Return the [X, Y] coordinate for the center point of the cell that contains the specified text.  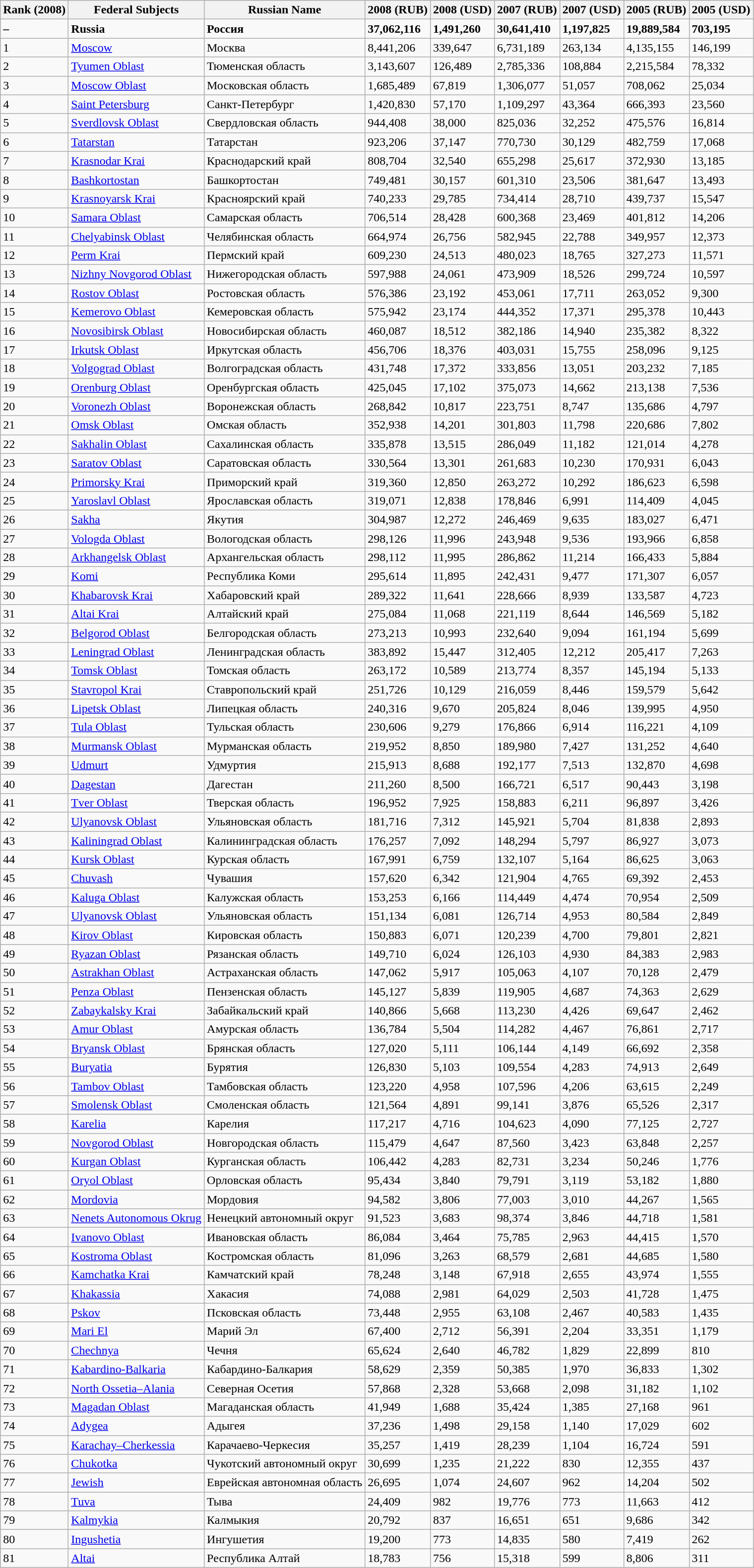
Краснодарский край [285, 161]
4,149 [591, 1048]
23,174 [462, 312]
10,292 [591, 482]
Ставропольский край [285, 690]
14,940 [591, 331]
Saratov Oblast [136, 463]
90,443 [656, 784]
Хабаровский край [285, 595]
7,092 [462, 841]
5,797 [591, 841]
146,199 [721, 48]
2,785,336 [527, 66]
6,598 [721, 482]
17,711 [591, 293]
13,515 [462, 444]
121,904 [527, 878]
2007 (RUB) [527, 10]
66 [35, 1275]
425,045 [398, 387]
2,462 [721, 1010]
16,651 [527, 1520]
159,579 [656, 690]
1,776 [721, 1162]
Stavropol Krai [136, 690]
2,479 [721, 973]
3,010 [591, 1199]
2,849 [721, 916]
3,426 [721, 803]
Belgorod Oblast [136, 633]
Еврейская автономная область [285, 1483]
120,239 [527, 935]
132,107 [527, 860]
58 [35, 1124]
43,364 [591, 104]
81,838 [656, 821]
502 [721, 1483]
9 [35, 198]
3,263 [462, 1256]
Калужская область [285, 897]
Волгоградская область [285, 369]
Buryatia [136, 1067]
19 [35, 387]
Нижегородская область [285, 274]
Moscow [136, 48]
Мурманская область [285, 746]
Магаданская область [285, 1407]
6,211 [591, 803]
6,166 [462, 897]
3,683 [462, 1218]
10,129 [462, 690]
Russian Name [285, 10]
151,134 [398, 916]
5,917 [462, 973]
119,905 [527, 992]
Москва [285, 48]
242,431 [527, 576]
Murmansk Oblast [136, 746]
7,536 [721, 387]
Moscow Oblast [136, 85]
706,514 [398, 217]
192,177 [527, 765]
80,584 [656, 916]
3,143,607 [398, 66]
15,755 [591, 350]
23,469 [591, 217]
53,668 [527, 1388]
3,119 [591, 1181]
31 [35, 614]
74 [35, 1426]
Брянская область [285, 1048]
Chelyabinsk Oblast [136, 237]
1,498 [462, 1426]
Курская область [285, 860]
Kaliningrad Oblast [136, 841]
186,623 [656, 482]
4,950 [721, 708]
106,144 [527, 1048]
597,988 [398, 274]
114,282 [527, 1029]
Kurgan Oblast [136, 1162]
1,074 [462, 1483]
11,641 [462, 595]
601,310 [527, 180]
10,817 [462, 406]
23,506 [591, 180]
Tula Oblast [136, 727]
4,930 [591, 954]
2005 (USD) [721, 10]
75 [35, 1445]
8,046 [591, 708]
158,883 [527, 803]
Leningrad Oblast [136, 652]
7,419 [656, 1539]
5 [35, 123]
Sverdlovsk Oblast [136, 123]
4,090 [591, 1124]
319,071 [398, 501]
99,141 [527, 1105]
80 [35, 1539]
126,830 [398, 1067]
6,081 [462, 916]
14 [35, 293]
Якутия [285, 519]
3,423 [591, 1142]
21 [35, 425]
439,737 [656, 198]
2,467 [591, 1313]
655,298 [527, 161]
Karelia [136, 1124]
Udmurt [136, 765]
Krasnoyarsk Krai [136, 198]
Ивановская область [285, 1237]
31,182 [656, 1388]
403,031 [527, 350]
24 [35, 482]
10,230 [591, 463]
335,878 [398, 444]
Северная Осетия [285, 1388]
2,328 [462, 1388]
1,880 [721, 1181]
298,126 [398, 538]
– [35, 29]
740,233 [398, 198]
5,133 [721, 671]
Ингушетия [285, 1539]
Yaroslavl Oblast [136, 501]
74,913 [656, 1067]
Ростовская область [285, 293]
2007 (USD) [591, 10]
Tatarstan [136, 142]
Smolensk Oblast [136, 1105]
Jewish [136, 1483]
6,759 [462, 860]
Russia [136, 29]
166,433 [656, 558]
2,955 [462, 1313]
5,668 [462, 1010]
44,415 [656, 1237]
2,629 [721, 992]
Kemerovo Oblast [136, 312]
6,024 [462, 954]
9,670 [462, 708]
176,866 [527, 727]
69 [35, 1331]
30,699 [398, 1464]
825,036 [527, 123]
17,068 [721, 142]
4,891 [462, 1105]
666,393 [656, 104]
74,363 [656, 992]
3,806 [462, 1199]
25,034 [721, 85]
24,607 [527, 1483]
Tyumen Oblast [136, 66]
9,635 [591, 519]
1,140 [591, 1426]
29 [35, 576]
86,084 [398, 1237]
5,884 [721, 558]
148,294 [527, 841]
12,850 [462, 482]
176,257 [398, 841]
Псковская область [285, 1313]
4,467 [591, 1029]
2,257 [721, 1142]
132,870 [656, 765]
10 [35, 217]
Zabaykalsky Krai [136, 1010]
30,129 [591, 142]
57,868 [398, 1388]
24,513 [462, 255]
69,647 [656, 1010]
Amur Oblast [136, 1029]
383,892 [398, 652]
105,063 [527, 973]
27,168 [656, 1407]
7,802 [721, 425]
349,957 [656, 237]
Magadan Oblast [136, 1407]
Kursk Oblast [136, 860]
56,391 [527, 1331]
32,540 [462, 161]
33,351 [656, 1331]
213,138 [656, 387]
94,582 [398, 1199]
3,464 [462, 1237]
79 [35, 1520]
78,332 [721, 66]
145,921 [527, 821]
Nizhny Novgorod Oblast [136, 274]
437 [721, 1464]
115,479 [398, 1142]
Саратовская область [285, 463]
6,991 [591, 501]
8,500 [462, 784]
923,206 [398, 142]
3,234 [591, 1162]
167,991 [398, 860]
10,589 [462, 671]
580 [591, 1539]
Krasnodar Krai [136, 161]
North Ossetia–Alania [136, 1388]
Tuva [136, 1502]
54 [35, 1048]
18,512 [462, 331]
215,913 [398, 765]
Сахалинская область [285, 444]
135,686 [656, 406]
6,858 [721, 538]
18,376 [462, 350]
808,704 [398, 161]
372,930 [656, 161]
15,318 [527, 1558]
2,215,584 [656, 66]
133,587 [656, 595]
77,003 [527, 1199]
50 [35, 973]
Иркутская область [285, 350]
Тверская область [285, 803]
65,526 [656, 1105]
20 [35, 406]
Rostov Oblast [136, 293]
73 [35, 1407]
1,491,260 [462, 29]
Ленинградская область [285, 652]
196,952 [398, 803]
46,782 [527, 1350]
38 [35, 746]
4,687 [591, 992]
205,824 [527, 708]
Arkhangelsk Oblast [136, 558]
333,856 [527, 369]
81 [35, 1558]
756 [462, 1558]
Voronezh Oblast [136, 406]
Mordovia [136, 1199]
Volgograd Oblast [136, 369]
2,981 [462, 1294]
220,686 [656, 425]
63,615 [656, 1086]
37,062,116 [398, 29]
1,685,489 [398, 85]
480,023 [527, 255]
35,424 [527, 1407]
651 [591, 1520]
5,504 [462, 1029]
664,974 [398, 237]
150,883 [398, 935]
576,386 [398, 293]
Primorsky Krai [136, 482]
24,409 [398, 1502]
982 [462, 1502]
Калмыкия [285, 1520]
1,109,297 [527, 104]
126,489 [462, 66]
95,434 [398, 1181]
49 [35, 954]
1,570 [721, 1237]
13,301 [462, 463]
28,710 [591, 198]
69,392 [656, 878]
61 [35, 1181]
64,029 [527, 1294]
6 [35, 142]
145,127 [398, 992]
2,655 [591, 1275]
312,405 [527, 652]
11,068 [462, 614]
Oryol Oblast [136, 1181]
230,606 [398, 727]
2,317 [721, 1105]
46 [35, 897]
11,895 [462, 576]
52 [35, 1010]
8,939 [591, 595]
15,547 [721, 198]
837 [462, 1520]
Altai [136, 1558]
10,993 [462, 633]
1,420,830 [398, 104]
63,848 [656, 1142]
295,614 [398, 576]
170,931 [656, 463]
Chukotka [136, 1464]
145,194 [656, 671]
Чувашия [285, 878]
289,322 [398, 595]
Чечня [285, 1350]
2 [35, 66]
Чукотский автономный округ [285, 1464]
301,803 [527, 425]
1,565 [721, 1199]
Новгородская область [285, 1142]
55 [35, 1067]
22 [35, 444]
Кабардино-Балкария [285, 1369]
2,503 [591, 1294]
70,954 [656, 897]
1,435 [721, 1313]
50,385 [527, 1369]
Карелия [285, 1124]
Московская область [285, 85]
4,109 [721, 727]
1,385 [591, 1407]
23,192 [462, 293]
1,970 [591, 1369]
Sakha [136, 519]
298,112 [398, 558]
Республика Коми [285, 576]
9,125 [721, 350]
401,812 [656, 217]
Воронежская область [285, 406]
116,221 [656, 727]
Свердловская область [285, 123]
Bryansk Oblast [136, 1048]
213,774 [527, 671]
37,236 [398, 1426]
Vologda Oblast [136, 538]
5,103 [462, 1067]
63,108 [527, 1313]
136,784 [398, 1029]
339,647 [462, 48]
67 [35, 1294]
9,686 [656, 1520]
263,052 [656, 293]
11,214 [591, 558]
1,580 [721, 1256]
Mari El [136, 1331]
4,640 [721, 746]
Pskov [136, 1313]
262 [721, 1539]
25,617 [591, 161]
1,688 [462, 1407]
140,866 [398, 1010]
273,213 [398, 633]
221,119 [527, 614]
59 [35, 1142]
9,536 [591, 538]
Удмуртия [285, 765]
Красноярский край [285, 198]
57 [35, 1105]
78,248 [398, 1275]
3,148 [462, 1275]
67,819 [462, 85]
Kostroma Oblast [136, 1256]
7,312 [462, 821]
Altai Krai [136, 614]
193,966 [656, 538]
121,564 [398, 1105]
9,279 [462, 727]
Tver Oblast [136, 803]
79,791 [527, 1181]
Тамбовская область [285, 1086]
96,897 [656, 803]
34 [35, 671]
2005 (RUB) [656, 10]
6,471 [721, 519]
8,688 [462, 765]
Ненецкий автономный округ [285, 1218]
599 [591, 1558]
1,235 [462, 1464]
86,625 [656, 860]
Kabardino-Balkaria [136, 1369]
104,623 [527, 1124]
114,449 [527, 897]
1,829 [591, 1350]
Забайкальский край [285, 1010]
251,726 [398, 690]
6,057 [721, 576]
2,712 [462, 1331]
45 [35, 878]
24,061 [462, 274]
Карачаево-Черкесия [285, 1445]
32 [35, 633]
Komi [136, 576]
3,840 [462, 1181]
189,980 [527, 746]
76,861 [656, 1029]
51 [35, 992]
70 [35, 1350]
21,222 [527, 1464]
9,094 [591, 633]
171,307 [656, 576]
Ivanovo Oblast [136, 1237]
29,158 [527, 1426]
Ярославская область [285, 501]
41,728 [656, 1294]
4,698 [721, 765]
16,814 [721, 123]
Курганская область [285, 1162]
4 [35, 104]
7,263 [721, 652]
12 [35, 255]
453,061 [527, 293]
Татарстан [285, 142]
5,839 [462, 992]
33 [35, 652]
62 [35, 1199]
4,474 [591, 897]
Архангельская область [285, 558]
68 [35, 1313]
961 [721, 1407]
Мордовия [285, 1199]
7 [35, 161]
Кировская область [285, 935]
78 [35, 1502]
44,685 [656, 1256]
23,560 [721, 104]
6,517 [591, 784]
6,071 [462, 935]
219,952 [398, 746]
460,087 [398, 331]
Пензенская область [285, 992]
268,842 [398, 406]
18 [35, 369]
Амурская область [285, 1029]
108,884 [591, 66]
7,925 [462, 803]
Алтайский край [285, 614]
Санкт-Петербург [285, 104]
2008 (USD) [462, 10]
5,699 [721, 633]
13 [35, 274]
319,360 [398, 482]
18,526 [591, 274]
5,704 [591, 821]
40,583 [656, 1313]
286,862 [527, 558]
962 [591, 1483]
13,185 [721, 161]
6,342 [462, 878]
2,893 [721, 821]
9,477 [591, 576]
68,579 [527, 1256]
18,765 [591, 255]
26,756 [462, 237]
37 [35, 727]
240,316 [398, 708]
74,088 [398, 1294]
2,717 [721, 1029]
5,642 [721, 690]
10,597 [721, 274]
Bashkortostan [136, 180]
18,783 [398, 1558]
235,382 [656, 331]
2,640 [462, 1350]
2,821 [721, 935]
1,197,825 [591, 29]
Самарская область [285, 217]
Приморский край [285, 482]
2,359 [462, 1369]
Челябинская область [285, 237]
286,049 [527, 444]
4,700 [591, 935]
8,644 [591, 614]
Липецкая область [285, 708]
Кемеровская область [285, 312]
263,134 [591, 48]
Tambov Oblast [136, 1086]
770,730 [527, 142]
11 [35, 237]
19,889,584 [656, 29]
2,681 [591, 1256]
149,710 [398, 954]
Nenets Autonomous Okrug [136, 1218]
6,731,189 [527, 48]
Sakhalin Oblast [136, 444]
232,640 [527, 633]
2,963 [591, 1237]
Костромская область [285, 1256]
342 [721, 1520]
2,249 [721, 1086]
67,400 [398, 1331]
Смоленская область [285, 1105]
10,443 [721, 312]
1,306,077 [527, 85]
830 [591, 1464]
30,641,410 [527, 29]
77 [35, 1483]
11,663 [656, 1502]
70,128 [656, 973]
Khabarovsk Krai [136, 595]
64 [35, 1237]
Saint Petersburg [136, 104]
2,453 [721, 878]
8,806 [656, 1558]
178,846 [527, 501]
7,513 [591, 765]
7,427 [591, 746]
4,045 [721, 501]
22,788 [591, 237]
53 [35, 1029]
11,995 [462, 558]
6,914 [591, 727]
944,408 [398, 123]
Karachay–Cherkessia [136, 1445]
Kamchatka Krai [136, 1275]
Тыва [285, 1502]
17,029 [656, 1426]
Adygea [136, 1426]
412 [721, 1502]
Kirov Oblast [136, 935]
Тульская область [285, 727]
28,239 [527, 1445]
67,918 [527, 1275]
63 [35, 1218]
11,798 [591, 425]
Novgorod Oblast [136, 1142]
17,371 [591, 312]
5,111 [462, 1048]
8,850 [462, 746]
Адыгея [285, 1426]
29,785 [462, 198]
15 [35, 312]
2,727 [721, 1124]
65 [35, 1256]
41 [35, 803]
1,419 [462, 1445]
475,576 [656, 123]
1 [35, 48]
72 [35, 1388]
3,063 [721, 860]
Рязанская область [285, 954]
121,014 [656, 444]
43,974 [656, 1275]
Penza Oblast [136, 992]
1,102 [721, 1388]
7,185 [721, 369]
44 [35, 860]
Perm Krai [136, 255]
12,355 [656, 1464]
8,446 [591, 690]
73,448 [398, 1313]
16,724 [656, 1445]
2008 (RUB) [398, 10]
43 [35, 841]
2,358 [721, 1048]
28,428 [462, 217]
3,846 [591, 1218]
Dagestan [136, 784]
Federal Subjects [136, 10]
4,426 [591, 1010]
703,195 [721, 29]
Белгородская область [285, 633]
Kalmykia [136, 1520]
Бурятия [285, 1067]
107,596 [527, 1086]
84,383 [656, 954]
146,569 [656, 614]
5,182 [721, 614]
81,096 [398, 1256]
30,157 [462, 180]
161,194 [656, 633]
4,647 [462, 1142]
147,062 [398, 973]
Lipetsk Oblast [136, 708]
60 [35, 1162]
246,469 [527, 519]
Chechnya [136, 1350]
203,232 [656, 369]
444,352 [527, 312]
36 [35, 708]
26 [35, 519]
123,220 [398, 1086]
375,073 [527, 387]
77,125 [656, 1124]
50,246 [656, 1162]
4,953 [591, 916]
2,983 [721, 954]
Astrakhan Oblast [136, 973]
4,797 [721, 406]
575,942 [398, 312]
131,252 [656, 746]
75,785 [527, 1237]
708,062 [656, 85]
Оренбургская область [285, 387]
65,624 [398, 1350]
304,987 [398, 519]
8,357 [591, 671]
19,776 [527, 1502]
36,833 [656, 1369]
37,147 [462, 142]
13,051 [591, 369]
11,996 [462, 538]
Rank (2008) [35, 10]
139,995 [656, 708]
211,260 [398, 784]
57,170 [462, 104]
26,695 [398, 1483]
86,927 [656, 841]
Калининградская область [285, 841]
127,020 [398, 1048]
295,378 [656, 312]
15,447 [462, 652]
216,059 [527, 690]
Омская область [285, 425]
Вологодская область [285, 538]
Томская область [285, 671]
1,104 [591, 1445]
25 [35, 501]
12,838 [462, 501]
114,409 [656, 501]
14,204 [656, 1483]
243,948 [527, 538]
810 [721, 1350]
12,272 [462, 519]
4,716 [462, 1124]
9,300 [721, 293]
76 [35, 1464]
4,135,155 [656, 48]
87,560 [527, 1142]
381,647 [656, 180]
1,475 [721, 1294]
79,801 [656, 935]
Пермский край [285, 255]
126,103 [527, 954]
456,706 [398, 350]
Irkutsk Oblast [136, 350]
Дагестан [285, 784]
98,374 [527, 1218]
2,509 [721, 897]
157,620 [398, 878]
91,523 [398, 1218]
58,629 [398, 1369]
22,899 [656, 1350]
56 [35, 1086]
1,555 [721, 1275]
600,368 [527, 217]
3 [35, 85]
39 [35, 765]
Omsk Oblast [136, 425]
183,027 [656, 519]
Ryazan Oblast [136, 954]
17 [35, 350]
2,098 [591, 1388]
5,164 [591, 860]
20,792 [398, 1520]
473,909 [527, 274]
14,835 [527, 1539]
2,204 [591, 1331]
Khakassia [136, 1294]
327,273 [656, 255]
Новосибирская область [285, 331]
126,714 [527, 916]
602 [721, 1426]
263,172 [398, 671]
4,958 [462, 1086]
19,200 [398, 1539]
228,666 [527, 595]
109,554 [527, 1067]
16 [35, 331]
Россия [285, 29]
8,747 [591, 406]
44,718 [656, 1218]
Novosibirsk Oblast [136, 331]
Tomsk Oblast [136, 671]
4,765 [591, 878]
40 [35, 784]
749,481 [398, 180]
Республика Алтай [285, 1558]
Башкортостан [285, 180]
42 [35, 821]
Samara Oblast [136, 217]
166,721 [527, 784]
41,949 [398, 1407]
8,322 [721, 331]
35,257 [398, 1445]
38,000 [462, 123]
8 [35, 180]
352,938 [398, 425]
47 [35, 916]
4,278 [721, 444]
Kaluga Oblast [136, 897]
12,373 [721, 237]
275,084 [398, 614]
117,217 [398, 1124]
Orenburg Oblast [136, 387]
27 [35, 538]
609,230 [398, 255]
32,252 [591, 123]
35 [35, 690]
11,182 [591, 444]
Хакасия [285, 1294]
582,945 [527, 237]
Астраханская область [285, 973]
299,724 [656, 274]
66,692 [656, 1048]
734,414 [527, 198]
330,564 [398, 463]
Chuvash [136, 878]
4,206 [591, 1086]
4,723 [721, 595]
13,493 [721, 180]
1,179 [721, 1331]
223,751 [527, 406]
205,417 [656, 652]
431,748 [398, 369]
113,230 [527, 1010]
51,057 [591, 85]
2,649 [721, 1067]
1,302 [721, 1369]
71 [35, 1369]
Тюменская область [285, 66]
591 [721, 1445]
3,073 [721, 841]
258,096 [656, 350]
Камчатский край [285, 1275]
1,581 [721, 1218]
263,272 [527, 482]
3,876 [591, 1105]
14,201 [462, 425]
Ingushetia [136, 1539]
261,683 [527, 463]
8,441,206 [398, 48]
Марий Эл [285, 1331]
11,571 [721, 255]
153,253 [398, 897]
82,731 [527, 1162]
14,206 [721, 217]
4,107 [591, 973]
482,759 [656, 142]
3,198 [721, 784]
23 [35, 463]
17,372 [462, 369]
311 [721, 1558]
28 [35, 558]
17,102 [462, 387]
181,716 [398, 821]
53,182 [656, 1181]
44,267 [656, 1199]
382,186 [527, 331]
48 [35, 935]
106,442 [398, 1162]
30 [35, 595]
6,043 [721, 463]
12,212 [591, 652]
14,662 [591, 387]
Орловская область [285, 1181]
